For the text-containing cell, return its midpoint in (x, y) coordinate format. 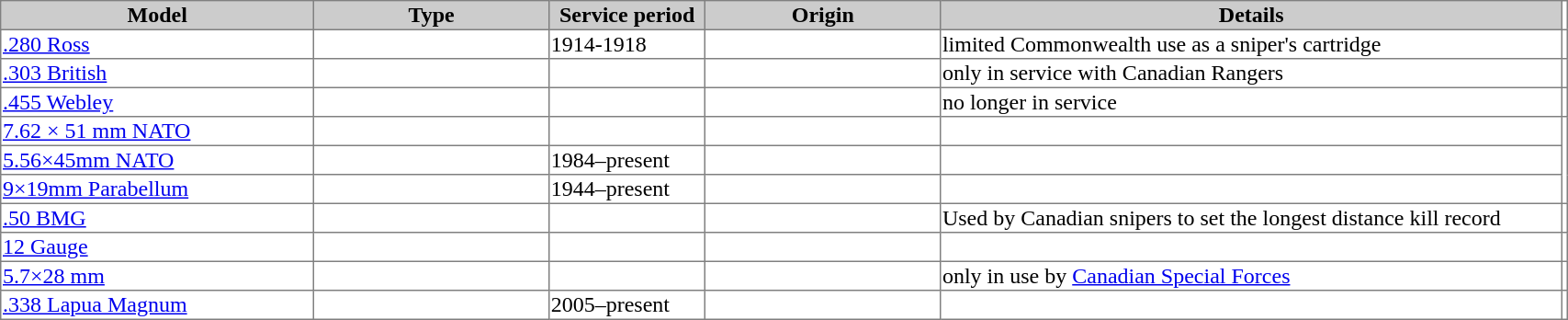
Type (432, 16)
only in service with Canadian Rangers (1251, 74)
1914-1918 (626, 44)
5.56×45mm NATO (158, 160)
.50 BMG (158, 218)
only in use by Canadian Special Forces (1251, 276)
1984–present (626, 160)
7.62 × 51 mm NATO (158, 131)
.303 British (158, 74)
Model (158, 16)
2005–present (626, 305)
Used by Canadian snipers to set the longest distance kill record (1251, 218)
9×19mm Parabellum (158, 189)
no longer in service (1251, 102)
.280 Ross (158, 44)
Service period (626, 16)
Origin (823, 16)
limited Commonwealth use as a sniper's cartridge (1251, 44)
.338 Lapua Magnum (158, 305)
12 Gauge (158, 247)
Details (1251, 16)
.455 Webley (158, 102)
1944–present (626, 189)
5.7×28 mm (158, 276)
